Detect which cell encompasses the target text, then output its (x, y) center coordinate. 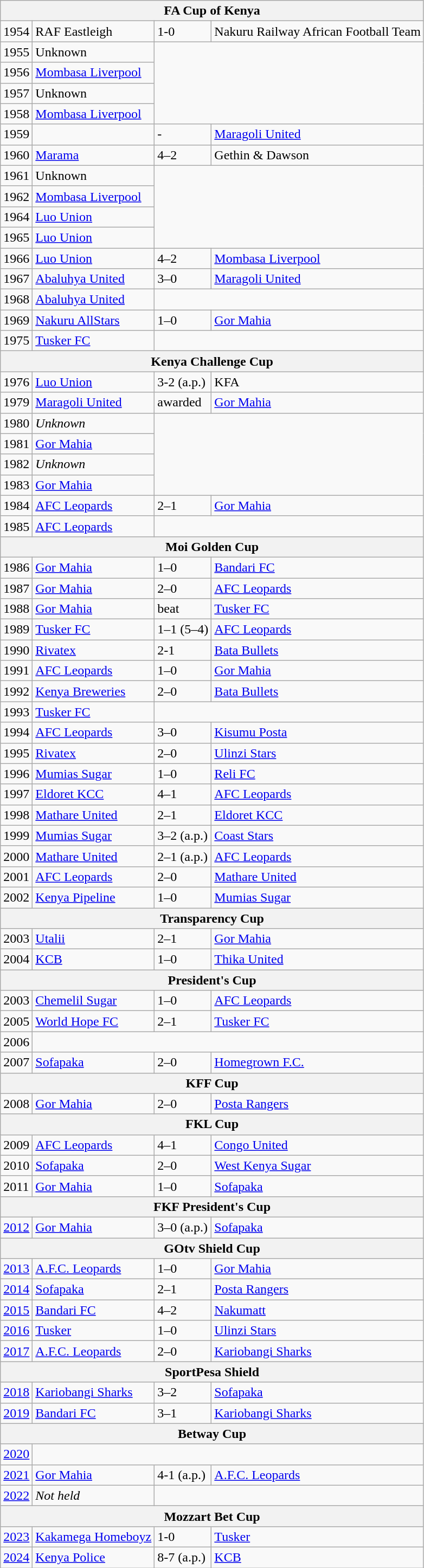
beat (183, 609)
Marama (93, 155)
1976 (16, 382)
KFF Cup (213, 1083)
8-7 (a.p.) (183, 1557)
1969 (16, 320)
2007 (16, 1062)
1987 (16, 588)
2008 (16, 1104)
3–1 (183, 1413)
Utalii (93, 939)
1961 (16, 176)
3-2 (a.p.) (183, 382)
1968 (16, 300)
2023 (16, 1537)
Transparency Cup (213, 918)
1965 (16, 237)
FKL Cup (213, 1124)
Betway Cup (213, 1434)
Kenya Pipeline (93, 897)
SportPesa Shield (213, 1372)
1981 (16, 444)
Congo United (318, 1145)
1996 (16, 774)
1994 (16, 733)
Nakumatt (318, 1310)
2024 (16, 1557)
1990 (16, 650)
Nakuru AllStars (93, 320)
President's Cup (213, 980)
3–2 (a.p.) (183, 835)
1966 (16, 258)
2011 (16, 1186)
Chemelil Sugar (93, 1001)
Nakuru Railway African Football Team (318, 31)
Not held (93, 1495)
2004 (16, 960)
Coast Stars (318, 835)
1975 (16, 341)
2002 (16, 897)
GOtv Shield Cup (213, 1248)
2000 (16, 856)
awarded (183, 403)
1993 (16, 712)
1959 (16, 134)
1982 (16, 464)
Kenya Police (93, 1557)
2014 (16, 1290)
2012 (16, 1227)
2-1 (183, 650)
1988 (16, 609)
- (183, 134)
2001 (16, 877)
2022 (16, 1495)
1984 (16, 506)
Mozzart Bet Cup (213, 1516)
Reli FC (318, 774)
2018 (16, 1392)
Thika United (318, 960)
2006 (16, 1042)
World Hope FC (93, 1021)
1958 (16, 114)
Homegrown F.C. (318, 1062)
1964 (16, 217)
1956 (16, 73)
2005 (16, 1021)
Moi Golden Cup (213, 547)
West Kenya Sugar (318, 1165)
2019 (16, 1413)
2017 (16, 1351)
1955 (16, 52)
RAF Eastleigh (93, 31)
3–2 (183, 1392)
FKF President's Cup (213, 1207)
1991 (16, 671)
1979 (16, 403)
1997 (16, 794)
1980 (16, 423)
Gethin & Dawson (318, 155)
Kenya Breweries (93, 691)
2021 (16, 1475)
1–1 (5–4) (183, 630)
1954 (16, 31)
Kisumu Posta (318, 733)
2009 (16, 1145)
2013 (16, 1269)
1999 (16, 835)
1992 (16, 691)
1957 (16, 93)
2020 (16, 1454)
1983 (16, 485)
1986 (16, 567)
2–1 (a.p.) (183, 856)
1998 (16, 815)
1985 (16, 526)
KFA (318, 382)
4-1 (a.p.) (183, 1475)
1967 (16, 279)
FA Cup of Kenya (213, 11)
1962 (16, 196)
Kakamega Homeboyz (93, 1537)
2010 (16, 1165)
1995 (16, 753)
2016 (16, 1331)
1989 (16, 630)
Kenya Challenge Cup (213, 361)
1960 (16, 155)
2015 (16, 1310)
3–0 (a.p.) (183, 1227)
